Extract the (X, Y) coordinate from the center of the cell holding the provided text.  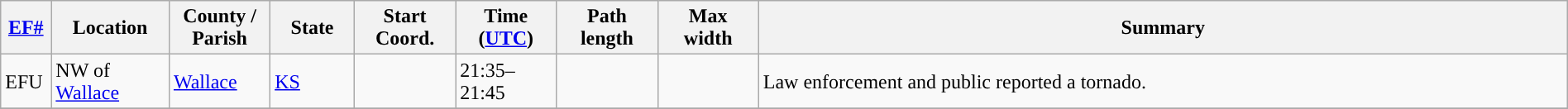
Location (111, 28)
KS (313, 81)
21:35–21:45 (506, 81)
Summary (1163, 28)
State (313, 28)
County / Parish (219, 28)
Time (UTC) (506, 28)
EFU (26, 81)
Path length (607, 28)
Wallace (219, 81)
Max width (708, 28)
Law enforcement and public reported a tornado. (1163, 81)
NW of Wallace (111, 81)
EF# (26, 28)
Start Coord. (404, 28)
